Detect which cell encompasses the target text, then output its [x, y] center coordinate. 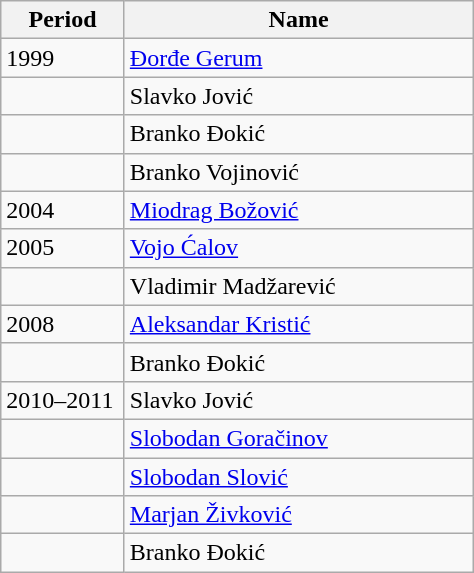
2010–2011 [63, 400]
Miodrag Božović [298, 210]
Vladimir Madžarević [298, 286]
Period [63, 20]
Aleksandar Kristić [298, 324]
Branko Vojinović [298, 172]
Vojo Ćalov [298, 248]
Marjan Živković [298, 515]
Name [298, 20]
Đorđe Gerum [298, 58]
Slobodan Slović [298, 477]
2008 [63, 324]
2005 [63, 248]
1999 [63, 58]
2004 [63, 210]
Slobodan Goračinov [298, 438]
